Return (X, Y) of the center of cell containing provided text 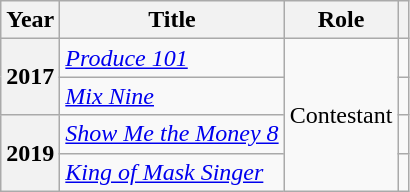
Role (341, 20)
2017 (30, 77)
Mix Nine (172, 96)
Title (172, 20)
2019 (30, 153)
King of Mask Singer (172, 172)
Year (30, 20)
Show Me the Money 8 (172, 134)
Contestant (341, 115)
Produce 101 (172, 58)
